Return the [X, Y] coordinate for the center point of the cell that contains the specified text.  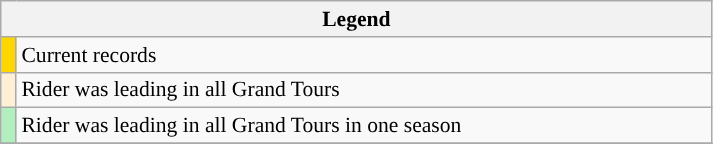
Rider was leading in all Grand Tours [364, 90]
Legend [356, 19]
Rider was leading in all Grand Tours in one season [364, 126]
Current records [364, 55]
